Capture the cell that displays the provided text and extract its [X, Y] central coordinate. 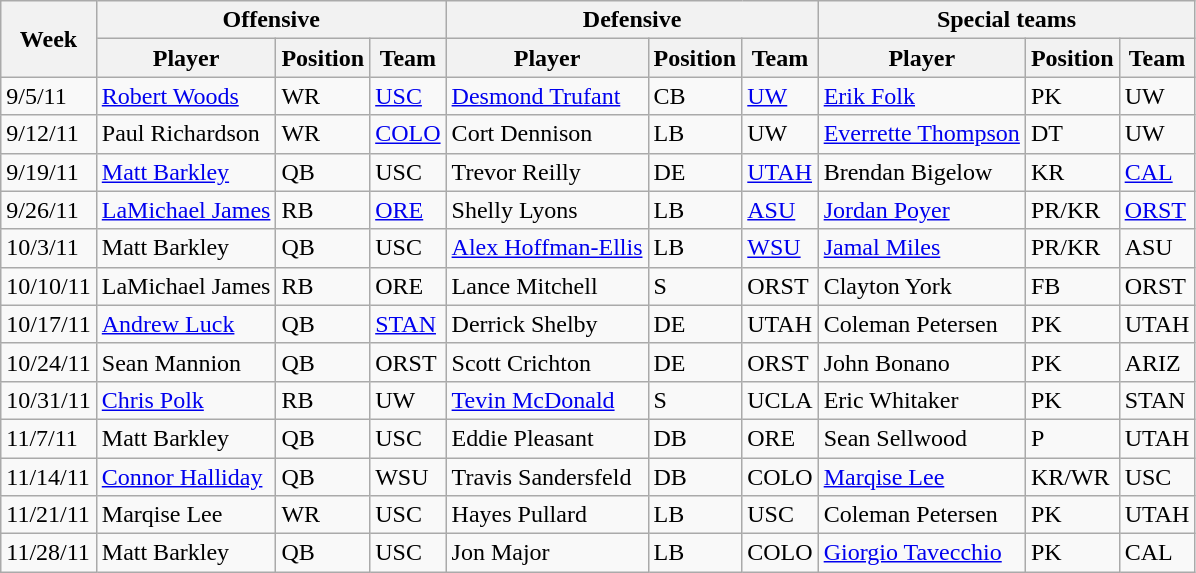
Offensive [271, 20]
10/10/11 [49, 286]
Clayton York [922, 286]
11/7/11 [49, 438]
9/5/11 [49, 96]
Chris Polk [186, 400]
Derrick Shelby [547, 324]
9/26/11 [49, 210]
ARIZ [1157, 362]
Eric Whitaker [922, 400]
Desmond Trufant [547, 96]
Shelly Lyons [547, 210]
John Bonano [922, 362]
Jamal Miles [922, 248]
10/24/11 [49, 362]
11/21/11 [49, 515]
Giorgio Tavecchio [922, 553]
10/3/11 [49, 248]
Trevor Reilly [547, 172]
Brendan Bigelow [922, 172]
Scott Crichton [547, 362]
KR/WR [1072, 477]
Week [49, 39]
DT [1072, 134]
11/14/11 [49, 477]
UCLA [780, 400]
10/31/11 [49, 400]
Sean Sellwood [922, 438]
KR [1072, 172]
Travis Sandersfeld [547, 477]
Alex Hoffman-Ellis [547, 248]
10/17/11 [49, 324]
9/19/11 [49, 172]
9/12/11 [49, 134]
CB [695, 96]
Special teams [1006, 20]
Eddie Pleasant [547, 438]
Paul Richardson [186, 134]
Jon Major [547, 553]
Hayes Pullard [547, 515]
Everrette Thompson [922, 134]
Cort Dennison [547, 134]
FB [1072, 286]
Erik Folk [922, 96]
Jordan Poyer [922, 210]
Tevin McDonald [547, 400]
11/28/11 [49, 553]
Defensive [632, 20]
Connor Halliday [186, 477]
Lance Mitchell [547, 286]
Robert Woods [186, 96]
P [1072, 438]
Sean Mannion [186, 362]
Andrew Luck [186, 324]
